Return [X, Y] of the center of cell containing provided text 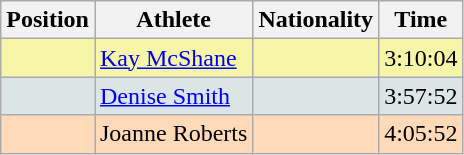
Denise Smith [173, 96]
Time [421, 20]
Nationality [316, 20]
Kay McShane [173, 58]
Athlete [173, 20]
3:10:04 [421, 58]
Joanne Roberts [173, 134]
3:57:52 [421, 96]
4:05:52 [421, 134]
Position [48, 20]
